Locate the cell with the specified text and output its (x, y) center coordinate. 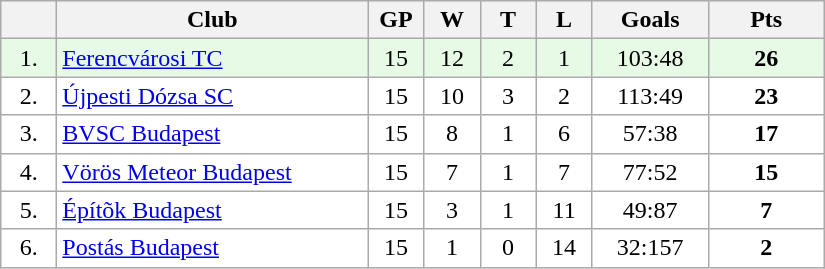
14 (564, 248)
3. (29, 134)
Újpesti Dózsa SC (212, 96)
26 (766, 58)
6. (29, 248)
Club (212, 20)
57:38 (650, 134)
32:157 (650, 248)
6 (564, 134)
Ferencvárosi TC (212, 58)
Goals (650, 20)
L (564, 20)
Pts (766, 20)
2. (29, 96)
T (508, 20)
49:87 (650, 210)
BVSC Budapest (212, 134)
5. (29, 210)
103:48 (650, 58)
11 (564, 210)
17 (766, 134)
Vörös Meteor Budapest (212, 172)
23 (766, 96)
113:49 (650, 96)
0 (508, 248)
Postás Budapest (212, 248)
12 (452, 58)
8 (452, 134)
GP (396, 20)
1. (29, 58)
W (452, 20)
4. (29, 172)
Építõk Budapest (212, 210)
10 (452, 96)
77:52 (650, 172)
